Identify which cell holds the provided text, then report its (x, y) central coordinate. 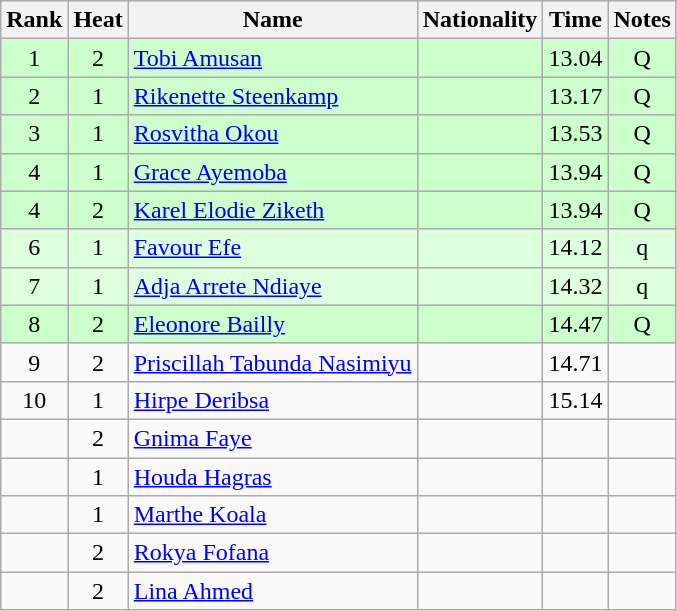
Name (272, 20)
Houda Hagras (272, 477)
15.14 (576, 400)
Heat (98, 20)
Grace Ayemoba (272, 172)
3 (34, 134)
13.04 (576, 58)
Marthe Koala (272, 515)
8 (34, 324)
Priscillah Tabunda Nasimiyu (272, 362)
Rosvitha Okou (272, 134)
Tobi Amusan (272, 58)
13.53 (576, 134)
10 (34, 400)
6 (34, 248)
Karel Elodie Ziketh (272, 210)
13.17 (576, 96)
Adja Arrete Ndiaye (272, 286)
Time (576, 20)
Rokya Fofana (272, 553)
Rikenette Steenkamp (272, 96)
14.47 (576, 324)
Notes (642, 20)
Gnima Faye (272, 438)
14.12 (576, 248)
Eleonore Bailly (272, 324)
Hirpe Deribsa (272, 400)
Lina Ahmed (272, 591)
7 (34, 286)
Nationality (480, 20)
14.71 (576, 362)
9 (34, 362)
14.32 (576, 286)
Rank (34, 20)
Favour Efe (272, 248)
